Pinpoint the cell where the given text exists, returning its (x, y) midpoint coordinate. 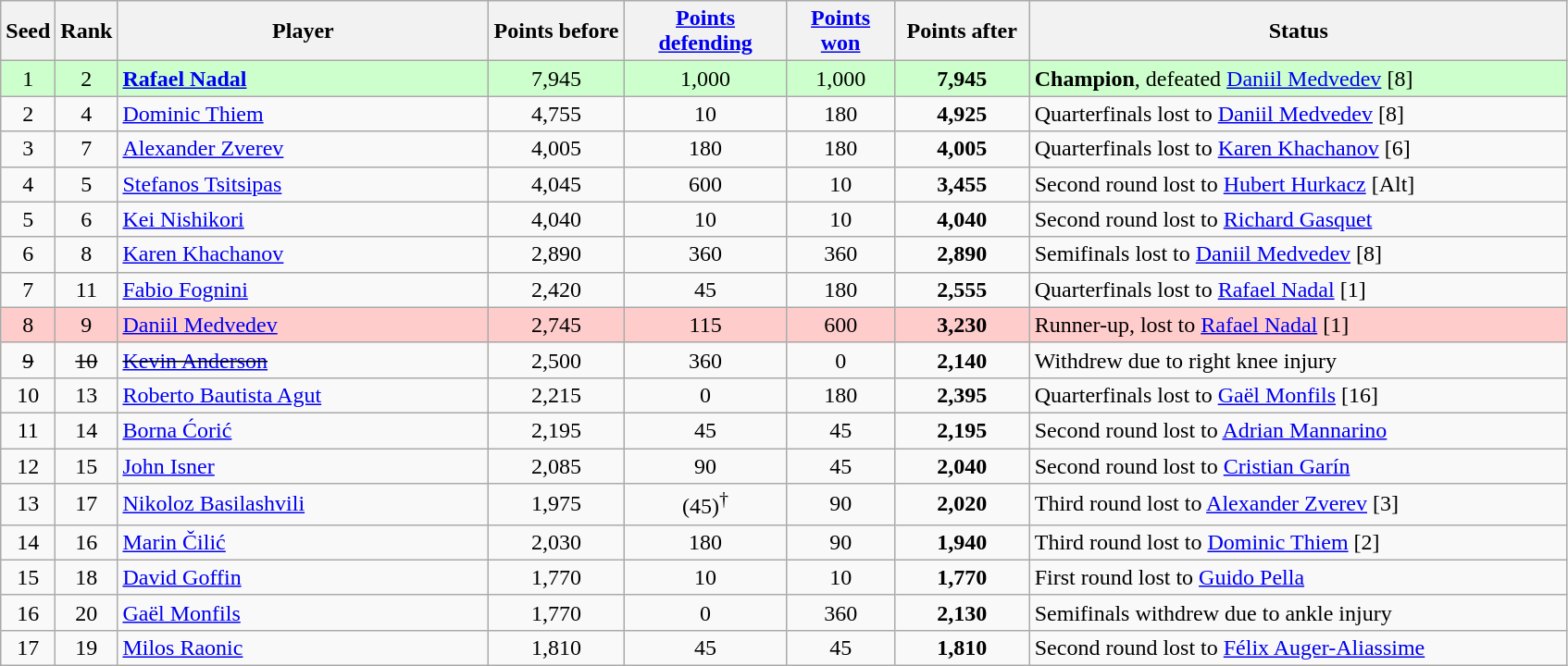
1 (28, 79)
Stefanos Tsitsipas (304, 184)
18 (87, 577)
2,130 (962, 612)
1,975 (556, 505)
Quarterfinals lost to Rafael Nadal [1] (1298, 290)
Status (1298, 31)
2,030 (556, 542)
2,020 (962, 505)
Second round lost to Richard Gasquet (1298, 219)
Gaël Monfils (304, 612)
Daniil Medvedev (304, 325)
Milos Raonic (304, 647)
Karen Khachanov (304, 254)
Borna Ćorić (304, 430)
2,215 (556, 395)
David Goffin (304, 577)
Player (304, 31)
Second round lost to Cristian Garín (1298, 465)
1,940 (962, 542)
Fabio Fognini (304, 290)
Roberto Bautista Agut (304, 395)
3,230 (962, 325)
2,555 (962, 290)
2,085 (556, 465)
Kei Nishikori (304, 219)
2,395 (962, 395)
Points defending (705, 31)
Quarterfinals lost to Daniil Medvedev [8] (1298, 114)
Alexander Zverev (304, 149)
(45)† (705, 505)
2,140 (962, 360)
Second round lost to Adrian Mannarino (1298, 430)
Rank (87, 31)
First round lost to Guido Pella (1298, 577)
4,925 (962, 114)
Third round lost to Alexander Zverev [3] (1298, 505)
3,455 (962, 184)
12 (28, 465)
115 (705, 325)
Runner-up, lost to Rafael Nadal [1] (1298, 325)
4,755 (556, 114)
Semifinals withdrew due to ankle injury (1298, 612)
Points after (962, 31)
Semifinals lost to Daniil Medvedev [8] (1298, 254)
Third round lost to Dominic Thiem [2] (1298, 542)
John Isner (304, 465)
Withdrew due to right knee injury (1298, 360)
Marin Čilić (304, 542)
Dominic Thiem (304, 114)
Seed (28, 31)
4,045 (556, 184)
2,040 (962, 465)
Kevin Anderson (304, 360)
2,745 (556, 325)
2,420 (556, 290)
Second round lost to Hubert Hurkacz [Alt] (1298, 184)
3 (28, 149)
Points before (556, 31)
19 (87, 647)
Champion, defeated Daniil Medvedev [8] (1298, 79)
20 (87, 612)
Nikoloz Basilashvili (304, 505)
2,500 (556, 360)
Quarterfinals lost to Gaël Monfils [16] (1298, 395)
Quarterfinals lost to Karen Khachanov [6] (1298, 149)
Rafael Nadal (304, 79)
Points won (840, 31)
Second round lost to Félix Auger-Aliassime (1298, 647)
